Provide the [x, y] coordinate of the cell's center where the given text is located.  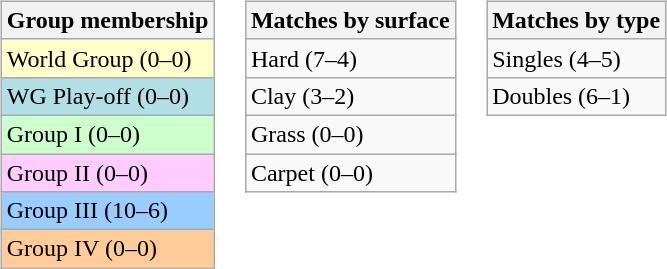
Hard (7–4) [350, 58]
Carpet (0–0) [350, 173]
Group II (0–0) [108, 173]
WG Play-off (0–0) [108, 96]
Singles (4–5) [576, 58]
Group IV (0–0) [108, 249]
Clay (3–2) [350, 96]
Doubles (6–1) [576, 96]
World Group (0–0) [108, 58]
Matches by surface [350, 20]
Group III (10–6) [108, 211]
Grass (0–0) [350, 134]
Group I (0–0) [108, 134]
Matches by type [576, 20]
Group membership [108, 20]
